Scan for the cell matching the given text and deliver its (x, y) coordinate at center. 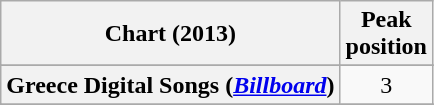
Chart (2013) (170, 34)
Greece Digital Songs (Billboard) (170, 85)
Peakposition (386, 34)
3 (386, 85)
